Determine the (x, y) coordinate at the center of the cell enclosing the given text.  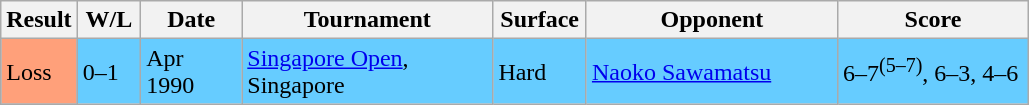
Loss (39, 72)
Hard (540, 72)
W/L (109, 20)
Date (192, 20)
0–1 (109, 72)
Tournament (368, 20)
Singapore Open, Singapore (368, 72)
6–7(5–7), 6–3, 4–6 (932, 72)
Surface (540, 20)
Opponent (712, 20)
Apr 1990 (192, 72)
Result (39, 20)
Naoko Sawamatsu (712, 72)
Score (932, 20)
